Return [x, y] of the center of cell containing provided text 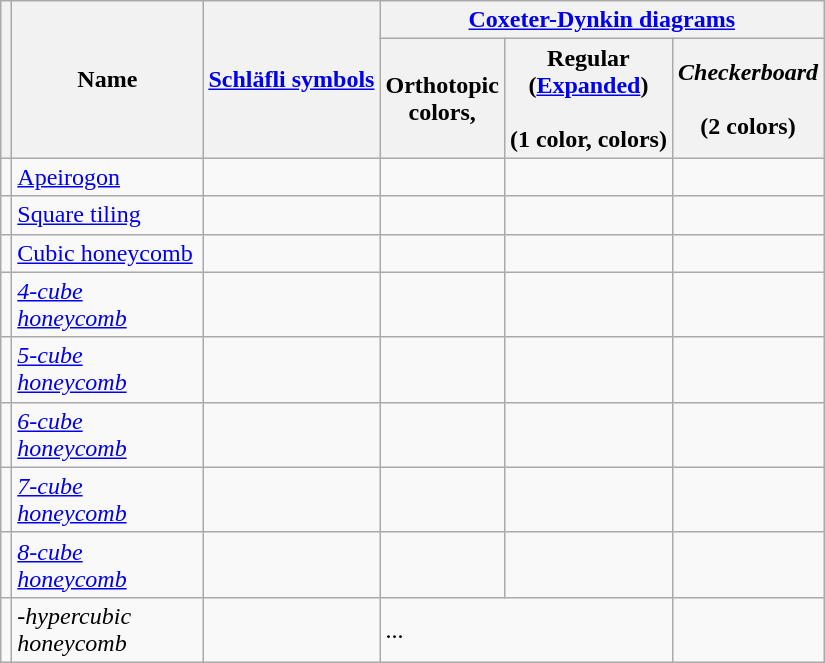
Apeirogon [108, 177]
Cubic honeycomb [108, 253]
Checkerboard(2 colors) [748, 98]
Schläfli symbols [292, 80]
... [526, 630]
Coxeter-Dynkin diagrams [602, 20]
7-cube honeycomb [108, 500]
Name [108, 80]
-hypercubic honeycomb [108, 630]
6-cube honeycomb [108, 434]
Regular(Expanded)(1 color, colors) [588, 98]
5-cube honeycomb [108, 370]
Square tiling [108, 215]
8-cube honeycomb [108, 564]
4-cube honeycomb [108, 304]
Orthotopic colors, [442, 98]
